Return the (x, y) coordinate for the center point of the cell that contains the specified text.  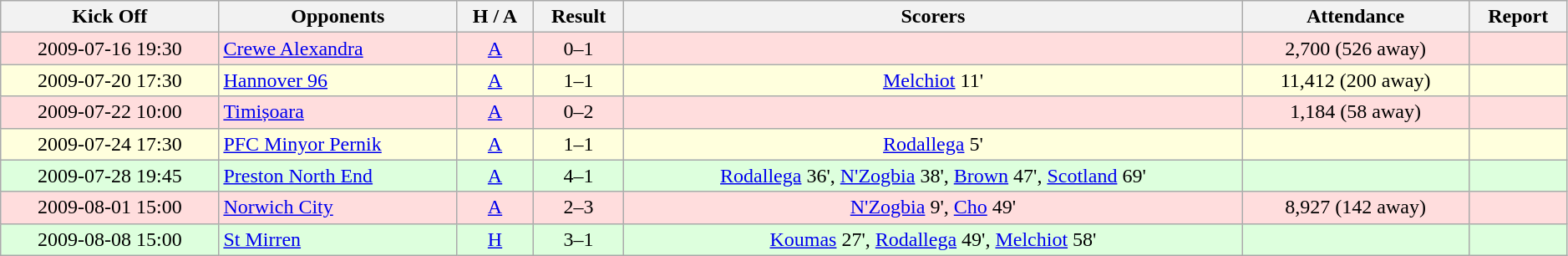
2009-07-20 17:30 (110, 80)
Opponents (337, 17)
4–1 (578, 176)
3–1 (578, 239)
Scorers (933, 17)
0–2 (578, 112)
Hannover 96 (337, 80)
Timișoara (337, 112)
PFC Minyor Pernik (337, 144)
11,412 (200 away) (1355, 80)
H (495, 239)
N'Zogbia 9', Cho 49' (933, 207)
2009-07-24 17:30 (110, 144)
H / A (495, 17)
Rodallega 36', N'Zogbia 38', Brown 47', Scotland 69' (933, 176)
8,927 (142 away) (1355, 207)
1,184 (58 away) (1355, 112)
2,700 (526 away) (1355, 49)
Norwich City (337, 207)
Koumas 27', Rodallega 49', Melchiot 58' (933, 239)
Result (578, 17)
Crewe Alexandra (337, 49)
2009-07-22 10:00 (110, 112)
Preston North End (337, 176)
St Mirren (337, 239)
Kick Off (110, 17)
Report (1518, 17)
Rodallega 5' (933, 144)
2009-07-16 19:30 (110, 49)
Attendance (1355, 17)
2009-08-08 15:00 (110, 239)
0–1 (578, 49)
2–3 (578, 207)
2009-08-01 15:00 (110, 207)
Melchiot 11' (933, 80)
2009-07-28 19:45 (110, 176)
